Identify which cell holds the provided text, then report its (X, Y) central coordinate. 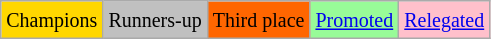
Promoted (354, 20)
Relegated (444, 20)
Champions (52, 20)
Third place (258, 20)
Runners-up (155, 20)
